Output the [x, y] coordinate of the center of the cell containing the given text.  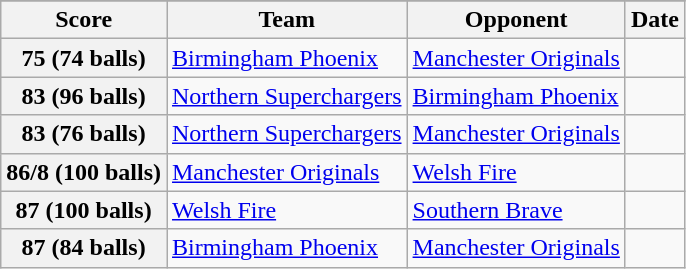
Date [654, 20]
Southern Brave [516, 210]
87 (100 balls) [84, 210]
86/8 (100 balls) [84, 172]
Opponent [516, 20]
83 (96 balls) [84, 96]
83 (76 balls) [84, 134]
Score [84, 20]
87 (84 balls) [84, 248]
Team [286, 20]
75 (74 balls) [84, 58]
